Provide the [x, y] coordinate of the cell's center where the given text is located.  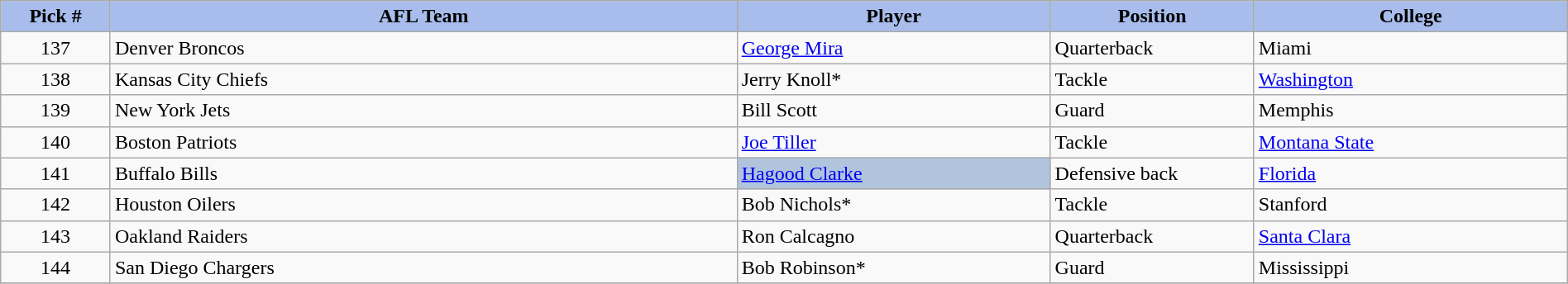
Kansas City Chiefs [423, 79]
Bill Scott [893, 111]
Pick # [56, 17]
137 [56, 48]
Bob Robinson* [893, 267]
San Diego Chargers [423, 267]
Position [1152, 17]
Boston Patriots [423, 142]
Joe Tiller [893, 142]
Player [893, 17]
138 [56, 79]
Stanford [1411, 205]
139 [56, 111]
Defensive back [1152, 173]
144 [56, 267]
Washington [1411, 79]
Santa Clara [1411, 236]
141 [56, 173]
143 [56, 236]
Miami [1411, 48]
140 [56, 142]
142 [56, 205]
Bob Nichols* [893, 205]
Oakland Raiders [423, 236]
Hagood Clarke [893, 173]
Houston Oilers [423, 205]
Denver Broncos [423, 48]
George Mira [893, 48]
Memphis [1411, 111]
Mississippi [1411, 267]
Jerry Knoll* [893, 79]
Ron Calcagno [893, 236]
AFL Team [423, 17]
College [1411, 17]
Montana State [1411, 142]
Buffalo Bills [423, 173]
New York Jets [423, 111]
Florida [1411, 173]
